Determine the (X, Y) coordinate at the center of the cell enclosing the given text.  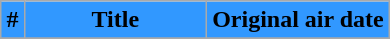
Title (116, 20)
Original air date (298, 20)
# (12, 20)
